For the text-containing cell, return its midpoint in (x, y) coordinate format. 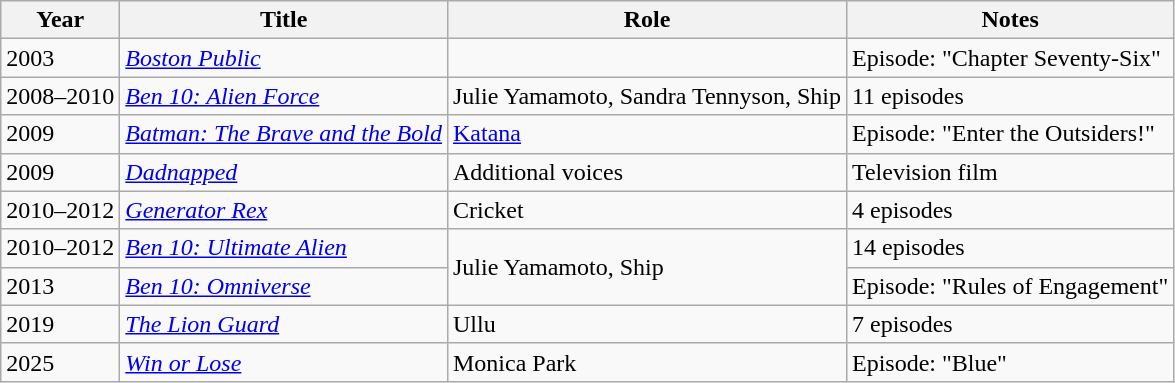
4 episodes (1010, 210)
Television film (1010, 172)
Julie Yamamoto, Ship (646, 267)
Notes (1010, 20)
Ben 10: Ultimate Alien (284, 248)
Generator Rex (284, 210)
2013 (60, 286)
Ben 10: Omniverse (284, 286)
Episode: "Blue" (1010, 362)
Batman: The Brave and the Bold (284, 134)
2003 (60, 58)
Cricket (646, 210)
7 episodes (1010, 324)
Episode: "Chapter Seventy-Six" (1010, 58)
14 episodes (1010, 248)
11 episodes (1010, 96)
Year (60, 20)
Win or Lose (284, 362)
Additional voices (646, 172)
Katana (646, 134)
Ullu (646, 324)
Monica Park (646, 362)
Role (646, 20)
Dadnapped (284, 172)
Julie Yamamoto, Sandra Tennyson, Ship (646, 96)
Boston Public (284, 58)
2019 (60, 324)
Title (284, 20)
Ben 10: Alien Force (284, 96)
2025 (60, 362)
Episode: "Rules of Engagement" (1010, 286)
The Lion Guard (284, 324)
Episode: "Enter the Outsiders!" (1010, 134)
2008–2010 (60, 96)
